Return (X, Y) of the center of cell containing provided text 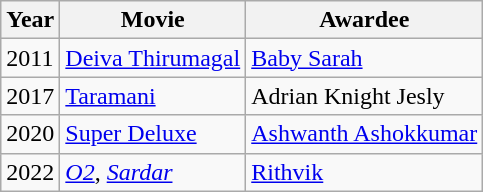
Year (30, 20)
2022 (30, 172)
Rithvik (364, 172)
2011 (30, 58)
Adrian Knight Jesly (364, 96)
Ashwanth Ashokkumar (364, 134)
2020 (30, 134)
Taramani (153, 96)
Deiva Thirumagal (153, 58)
Super Deluxe (153, 134)
O2, Sardar (153, 172)
Movie (153, 20)
2017 (30, 96)
Baby Sarah (364, 58)
Awardee (364, 20)
